Pinpoint the cell where the given text exists, returning its (X, Y) midpoint coordinate. 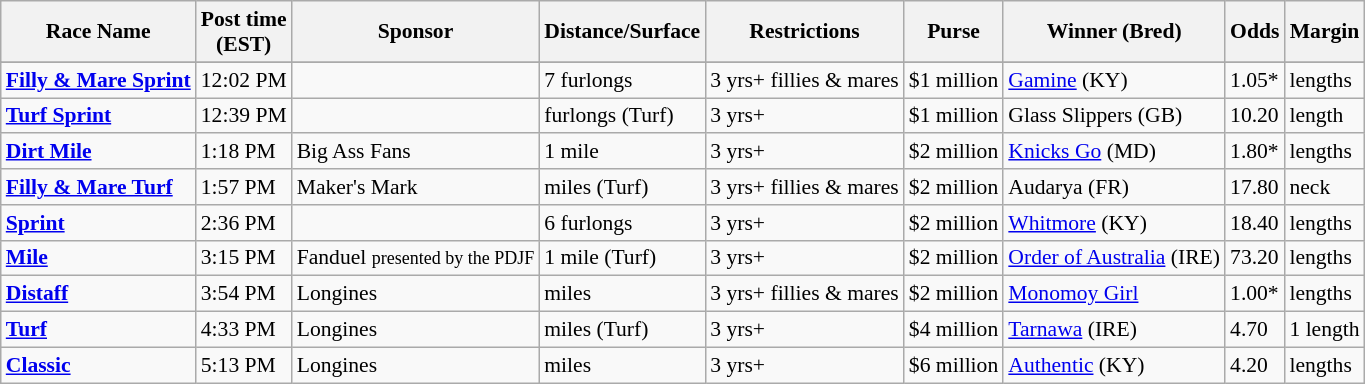
Audarya (FR) (1114, 187)
Big Ass Fans (416, 152)
1 mile (622, 152)
Filly & Mare Sprint (98, 80)
1:18 PM (244, 152)
4.70 (1254, 330)
Classic (98, 365)
Sprint (98, 223)
Turf Sprint (98, 116)
Turf (98, 330)
3:15 PM (244, 258)
furlongs (Turf) (622, 116)
Post time (EST) (244, 32)
Filly & Mare Turf (98, 187)
17.80 (1254, 187)
4.20 (1254, 365)
Distaff (98, 294)
Whitmore (KY) (1114, 223)
Distance/Surface (622, 32)
10.20 (1254, 116)
Tarnawa (IRE) (1114, 330)
1 length (1324, 330)
1.80* (1254, 152)
Dirt Mile (98, 152)
1 mile (Turf) (622, 258)
Odds (1254, 32)
Restrictions (804, 32)
Maker's Mark (416, 187)
$4 million (954, 330)
Glass Slippers (GB) (1114, 116)
Fanduel presented by the PDJF (416, 258)
Knicks Go (MD) (1114, 152)
5:13 PM (244, 365)
Race Name (98, 32)
Monomoy Girl (1114, 294)
Margin (1324, 32)
18.40 (1254, 223)
neck (1324, 187)
Gamine (KY) (1114, 80)
1:57 PM (244, 187)
3:54 PM (244, 294)
Sponsor (416, 32)
Mile (98, 258)
4:33 PM (244, 330)
2:36 PM (244, 223)
12:39 PM (244, 116)
7 furlongs (622, 80)
$6 million (954, 365)
1.05* (1254, 80)
1.00* (1254, 294)
Order of Australia (IRE) (1114, 258)
73.20 (1254, 258)
Authentic (KY) (1114, 365)
6 furlongs (622, 223)
Purse (954, 32)
12:02 PM (244, 80)
length (1324, 116)
Winner (Bred) (1114, 32)
